Provide the (x, y) coordinate of the cell's center where the given text is located.  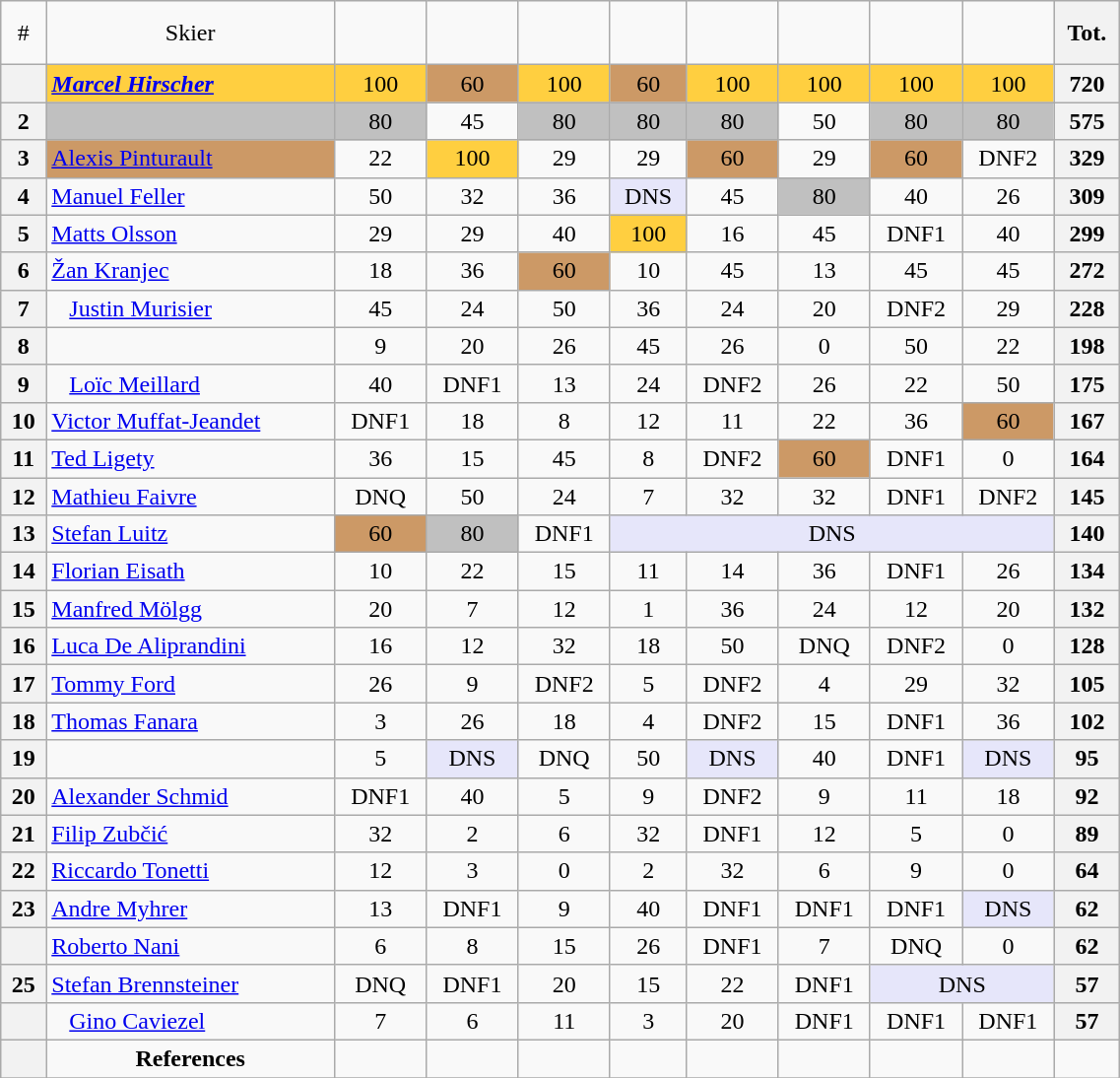
89 (1087, 834)
Žan Kranjec (191, 271)
1 (648, 609)
145 (1087, 496)
Stefan Luitz (191, 534)
Florian Eisath (191, 572)
128 (1087, 646)
64 (1087, 871)
Tommy Ford (191, 684)
23 (24, 909)
# (24, 34)
105 (1087, 684)
Matts Olsson (191, 234)
Manuel Feller (191, 196)
17 (24, 684)
Manfred Mölgg (191, 609)
Alexis Pinturault (191, 159)
21 (24, 834)
167 (1087, 421)
Luca De Aliprandini (191, 646)
Loïc Meillard (191, 383)
175 (1087, 383)
Alexander Schmid (191, 796)
Stefan Brennsteiner (191, 983)
134 (1087, 572)
Filip Zubčić (191, 834)
140 (1087, 534)
575 (1087, 121)
228 (1087, 308)
299 (1087, 234)
25 (24, 983)
132 (1087, 609)
Justin Murisier (191, 308)
Thomas Fanara (191, 721)
Ted Ligety (191, 458)
102 (1087, 721)
92 (1087, 796)
720 (1087, 84)
Skier (191, 34)
Roberto Nani (191, 946)
Gino Caviezel (191, 1021)
309 (1087, 196)
Riccardo Tonetti (191, 871)
272 (1087, 271)
19 (24, 759)
Tot. (1087, 34)
329 (1087, 159)
95 (1087, 759)
Mathieu Faivre (191, 496)
References (191, 1058)
Victor Muffat-Jeandet (191, 421)
164 (1087, 458)
Marcel Hirscher (191, 84)
198 (1087, 346)
Andre Myhrer (191, 909)
